Extract the [X, Y] coordinate from the center of the cell holding the provided text.  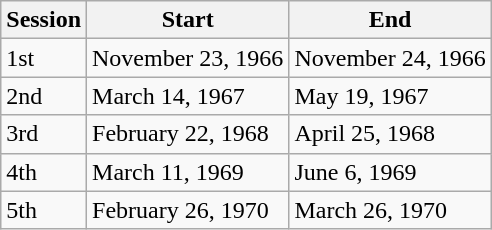
November 24, 1966 [390, 58]
4th [44, 172]
February 26, 1970 [188, 210]
1st [44, 58]
March 14, 1967 [188, 96]
5th [44, 210]
3rd [44, 134]
Start [188, 20]
Session [44, 20]
2nd [44, 96]
March 11, 1969 [188, 172]
April 25, 1968 [390, 134]
March 26, 1970 [390, 210]
November 23, 1966 [188, 58]
End [390, 20]
February 22, 1968 [188, 134]
May 19, 1967 [390, 96]
June 6, 1969 [390, 172]
